For the text-containing cell, return its midpoint in [X, Y] coordinate format. 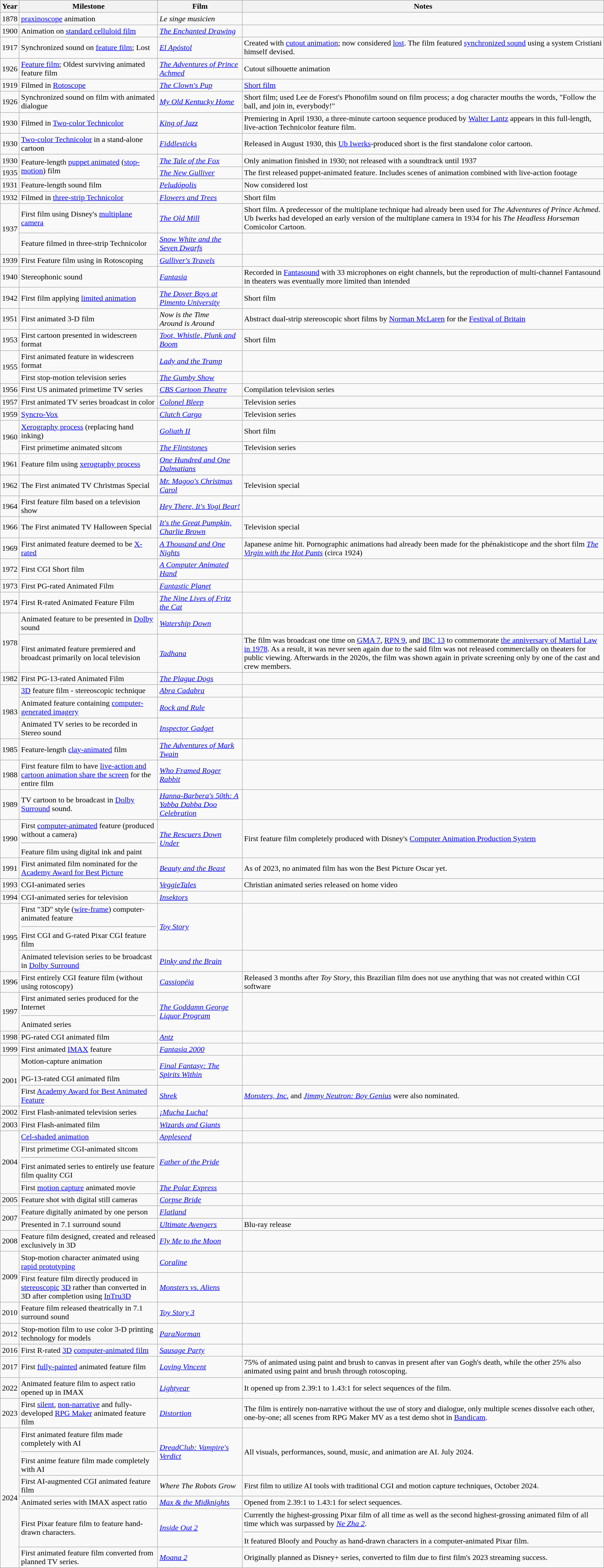
1989 [10, 804]
Two-color Technicolor in a stand-alone cartoon [88, 144]
First AI-augmented CGI animated feature film [88, 1485]
Filmed in Two-color Technicolor [88, 123]
First "3D" style (wire-frame) computer-animated feature First CGI and G-rated Pixar CGI feature film [88, 927]
Goliath II [200, 431]
Appleseed [200, 1137]
1955 [10, 367]
First animated TV series broadcast in color [88, 402]
1994 [10, 897]
One Hundred and One Dalmatians [200, 464]
First CGI Short film [88, 569]
1931 [10, 185]
Coraline [200, 1262]
First film applying limited animation [88, 298]
2016 [10, 1350]
Feature film released theatrically in 7.1 surround sound [88, 1312]
1878 [10, 19]
Animated TV series to be recorded in Stereo sound [88, 729]
First stop-motion television series [88, 377]
2007 [10, 1218]
The Enchanted Drawing [200, 31]
1960 [10, 437]
1985 [10, 749]
First animated feature deemed to be X-rated [88, 548]
First primetime animated sitcom [88, 447]
Who Framed Roger Rabbit [200, 775]
Gulliver's Travels [200, 260]
Corpse Bride [200, 1200]
1939 [10, 260]
2010 [10, 1312]
DreadClub: Vampire's Verdict [200, 1452]
Stop-motion film to use color 3-D printing technology for models [88, 1334]
First Flash-animated film [88, 1124]
Notes [423, 6]
1991 [10, 869]
Abra Cadabra [200, 691]
The first released puppet-animated feature. Includes scenes of animation combined with live-action footage [423, 173]
Animated feature containing computer-generated imagery [88, 707]
Flowers and Trees [200, 197]
2017 [10, 1367]
1982 [10, 678]
Feature digitally animated by one person [88, 1212]
2023 [10, 1413]
1974 [10, 603]
1990 [10, 839]
1999 [10, 1049]
El Apóstol [200, 48]
Fantasia [200, 277]
The Clown's Pup [200, 85]
First animated feature film converted from planned TV series. [88, 1558]
1962 [10, 485]
2003 [10, 1124]
1900 [10, 31]
First primetime CGI-animated sitcom First animated series to entirely use feature film quality CGI [88, 1162]
CGI-animated series [88, 885]
First animated feature film made completely with AI First anime feature film made completely with AI [88, 1452]
ParaNorman [200, 1334]
First animated film nominated for the Academy Award for Best Picture [88, 869]
It opened up from 2.39:1 to 1.43:1 for select sequences of the film. [423, 1388]
First R-rated 3D computer-animated film [88, 1350]
Cassiopéia [200, 982]
2004 [10, 1162]
1995 [10, 938]
Toot, Whistle, Plunk and Boom [200, 340]
1937 [10, 229]
Colonel Bleep [200, 402]
Final Fantasy: The Spirits Within [200, 1070]
2005 [10, 1200]
First feature film based on a television show [88, 507]
Clutch Cargo [200, 414]
Inspector Gadget [200, 729]
Animation on standard celluloid film [88, 31]
First PG-13-rated Animated Film [88, 678]
1983 [10, 712]
Milestone [88, 6]
Synchronized sound on film with animated dialogue [88, 102]
Created with cutout animation; now considered lost. The film featured synchronized sound using a system Cristiani himself devised. [423, 48]
The Plague Dogs [200, 678]
1993 [10, 885]
VeggieTales [200, 885]
First animated series produced for the Internet Animated series [88, 1012]
Monsters, Inc. and Jimmy Neutron: Boy Genius were also nominated. [423, 1096]
2012 [10, 1334]
First feature film directly produced in stereoscopic 3D rather than converted in 3D after completion using InTru3D [88, 1287]
The Polar Express [200, 1188]
First film to utilize AI tools with traditional CGI and motion capture techniques, October 2024. [423, 1485]
Filmed in three-strip Technicolor [88, 197]
First fully-painted animated feature film [88, 1367]
praxinoscope animation [88, 19]
1957 [10, 402]
First animated 3-D film [88, 319]
1978 [10, 643]
First feature film completely produced with Disney's Computer Animation Production System [423, 839]
Feature shot with digital still cameras [88, 1200]
Fantastic Planet [200, 586]
Wizards and Giants [200, 1124]
1951 [10, 319]
First animated feature premiered and broadcast primarily on local television [88, 653]
Le singe musicien [200, 19]
Blu-ray release [423, 1224]
As of 2023, no animated film has won the Best Picture Oscar yet. [423, 869]
Premiering in April 1930, a three-minute cartoon sequence produced by Walter Lantz appears in this full-length, live-action Technicolor feature film. [423, 123]
Insektors [200, 897]
Opened from 2.39:1 to 1.43:1 for select sequences. [423, 1502]
Sausage Party [200, 1350]
Fantasia 2000 [200, 1049]
1942 [10, 298]
Lightyear [200, 1388]
It's the Great Pumpkin, Charlie Brown [200, 527]
Beauty and the Beast [200, 869]
My Old Kentucky Home [200, 102]
2022 [10, 1388]
2001 [10, 1081]
Abstract dual-strip stereoscopic short films by Norman McLaren for the Festival of Britain [423, 319]
Watership Down [200, 623]
2024 [10, 1498]
Released in August 1930, this Ub Iwerks-produced short is the first standalone color cartoon. [423, 144]
Xerography process (replacing hand inking) [88, 431]
Animated feature to be presented in Dolby sound [88, 623]
PG-rated CGI animated film [88, 1037]
First R-rated Animated Feature Film [88, 603]
Max & the Midknights [200, 1502]
1973 [10, 586]
Only animation finished in 1930; not released with a soundtrack until 1937 [423, 160]
Antz [200, 1037]
A Computer Animated Hand [200, 569]
Animated series with IMAX aspect ratio [88, 1502]
The New Gulliver [200, 173]
2009 [10, 1277]
Feature-length puppet animated (stop-motion) film [88, 166]
Feature filmed in three-strip Technicolor [88, 244]
Fly Me to the Moon [200, 1241]
Compilation television series [423, 390]
The Rescuers Down Under [200, 839]
All visuals, performances, sound, music, and animation are AI. July 2024. [423, 1452]
Father of the Pride [200, 1162]
First Feature film using in Rotoscoping [88, 260]
1998 [10, 1037]
The Nine Lives of Fritz the Cat [200, 603]
1959 [10, 414]
Released 3 months after Toy Story, this Brazilian film does not use anything that was not created within CGI software [423, 982]
Presented in 7.1 surround sound [88, 1224]
Hanna-Barbera's 50th: A Yabba Dabba Doo Celebration [200, 804]
The Adventures of Prince Achmed [200, 68]
2002 [10, 1112]
First Academy Award for Best Animated Feature [88, 1096]
First motion capture animated movie [88, 1188]
Animated television series to be broadcast in Dolby Surround [88, 961]
TV cartoon to be broadcast in Dolby Surround sound. [88, 804]
Distortion [200, 1413]
Pinky and the Brain [200, 961]
Feature film designed, created and released exclusively in 3D [88, 1241]
Christian animated series released on home video [423, 885]
The First animated TV Halloween Special [88, 527]
Filmed in Rotoscope [88, 85]
1964 [10, 507]
CGI-animated series for television [88, 897]
Inside Out 2 [200, 1528]
First animated IMAX feature [88, 1049]
1932 [10, 197]
1956 [10, 390]
Flatland [200, 1212]
Loving Vincent [200, 1367]
Feature-length sound film [88, 185]
1935 [10, 173]
Rock and Rule [200, 707]
The Adventures of Mark Twain [200, 749]
Feature film using xerography process [88, 464]
First cartoon presented in widescreen format [88, 340]
Moana 2 [200, 1558]
First animated feature in widescreen format [88, 361]
The Tale of the Fox [200, 160]
First US animated primetime TV series [88, 390]
Motion-capture animation PG-13-rated CGI animated film [88, 1070]
1940 [10, 277]
A Thousand and One Nights [200, 548]
1966 [10, 527]
Where The Robots Grow [200, 1485]
Mr. Magoo's Christmas Carol [200, 485]
Feature-length clay-animated film [88, 749]
3D feature film - stereoscopic technique [88, 691]
Now considered lost [423, 185]
Shrek [200, 1096]
1997 [10, 1012]
The Old Mill [200, 218]
The Dover Boys at Pimento University [200, 298]
Short film; used Lee de Forest's Phonofilm sound on film process; a dog character mouths the words, "Follow the ball, and join in, everybody!" [423, 102]
1972 [10, 569]
First silent, non-narrative and fully-developed RPG Maker animated feature film [88, 1413]
Animated feature film to aspect ratio opened up in IMAX [88, 1388]
1917 [10, 48]
1988 [10, 775]
First Flash-animated television series [88, 1112]
Synchronized sound on feature film; Lost [88, 48]
Toy Story [200, 927]
First film using Disney's multiplane camera [88, 218]
2008 [10, 1241]
Cel-shaded animation [88, 1137]
Ultimate Avengers [200, 1224]
First computer-animated feature (produced without a camera) Feature film using digital ink and paint [88, 839]
King of Jazz [200, 123]
Lady and the Tramp [200, 361]
First entirely CGI feature film (without using rotoscopy) [88, 982]
The Goddamn George Liquor Program [200, 1012]
Stereophonic sound [88, 277]
1996 [10, 982]
Film [200, 6]
The First animated TV Christmas Special [88, 485]
1953 [10, 340]
1961 [10, 464]
The Flintstones [200, 447]
First Pixar feature film to feature hand-drawn characters. [88, 1528]
Feature film; Oldest surviving animated feature film [88, 68]
Syncro-Vox [88, 414]
Monsters vs. Aliens [200, 1287]
Peludópolis [200, 185]
First feature film to have live-action and cartoon animation share the screen for the entire film [88, 775]
¡Mucha Lucha! [200, 1112]
Year [10, 6]
Tadhana [200, 653]
Now is the TimeAround is Around [200, 319]
CBS Cartoon Theatre [200, 390]
Toy Story 3 [200, 1312]
1969 [10, 548]
Fiddlesticks [200, 144]
Hey There, It's Yogi Bear! [200, 507]
Snow White and the Seven Dwarfs [200, 244]
Originally planned as Disney+ series, converted to film due to first film's 2023 streaming success. [423, 1558]
1919 [10, 85]
Stop-motion character animated using rapid prototyping [88, 1262]
The Gumby Show [200, 377]
First PG-rated Animated Film [88, 586]
Cutout silhouette animation [423, 68]
